Output the (x, y) coordinate of the center of the cell containing the given text.  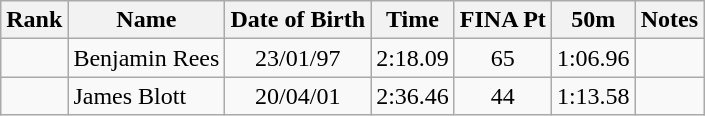
Rank (34, 20)
44 (502, 96)
2:18.09 (413, 58)
James Blott (146, 96)
Date of Birth (298, 20)
Benjamin Rees (146, 58)
65 (502, 58)
FINA Pt (502, 20)
50m (593, 20)
23/01/97 (298, 58)
Notes (669, 20)
Name (146, 20)
2:36.46 (413, 96)
Time (413, 20)
1:06.96 (593, 58)
1:13.58 (593, 96)
20/04/01 (298, 96)
